Return [X, Y] of the center of cell containing provided text 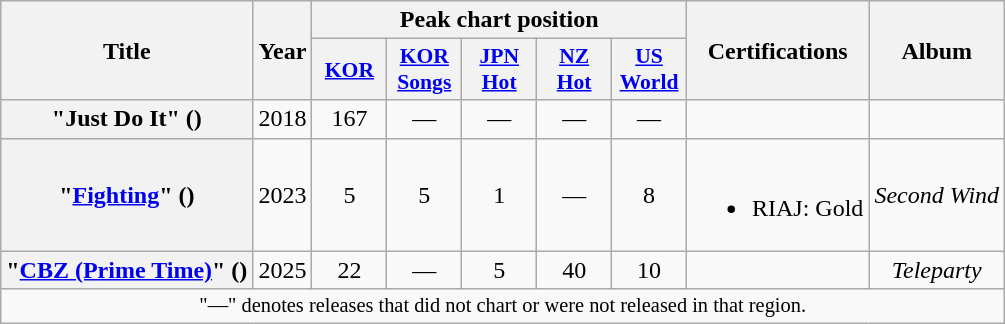
"Fighting" () [127, 194]
10 [650, 270]
Year [282, 50]
2018 [282, 119]
Teleparty [937, 270]
Peak chart position [500, 20]
Certifications [777, 50]
JPNHot [500, 70]
USWorld [650, 70]
Second Wind [937, 194]
2025 [282, 270]
"CBZ (Prime Time)" () [127, 270]
22 [350, 270]
167 [350, 119]
1 [500, 194]
Album [937, 50]
NZHot [574, 70]
8 [650, 194]
"Just Do It" () [127, 119]
40 [574, 270]
"—" denotes releases that did not chart or were not released in that region. [503, 306]
RIAJ: Gold [777, 194]
KOR Songs [424, 70]
2023 [282, 194]
KOR [350, 70]
Title [127, 50]
